Provide the (x, y) coordinate of the cell's center where the given text is located.  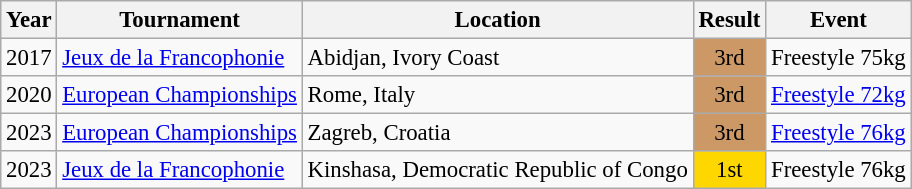
1st (730, 170)
Freestyle 75kg (838, 58)
Year (29, 20)
Freestyle 72kg (838, 95)
2020 (29, 95)
2017 (29, 58)
Tournament (180, 20)
Event (838, 20)
Result (730, 20)
Rome, Italy (498, 95)
Zagreb, Croatia (498, 133)
Kinshasa, Democratic Republic of Congo (498, 170)
Location (498, 20)
Abidjan, Ivory Coast (498, 58)
